Search for the cell housing the specified text and yield its (x, y) center coordinate. 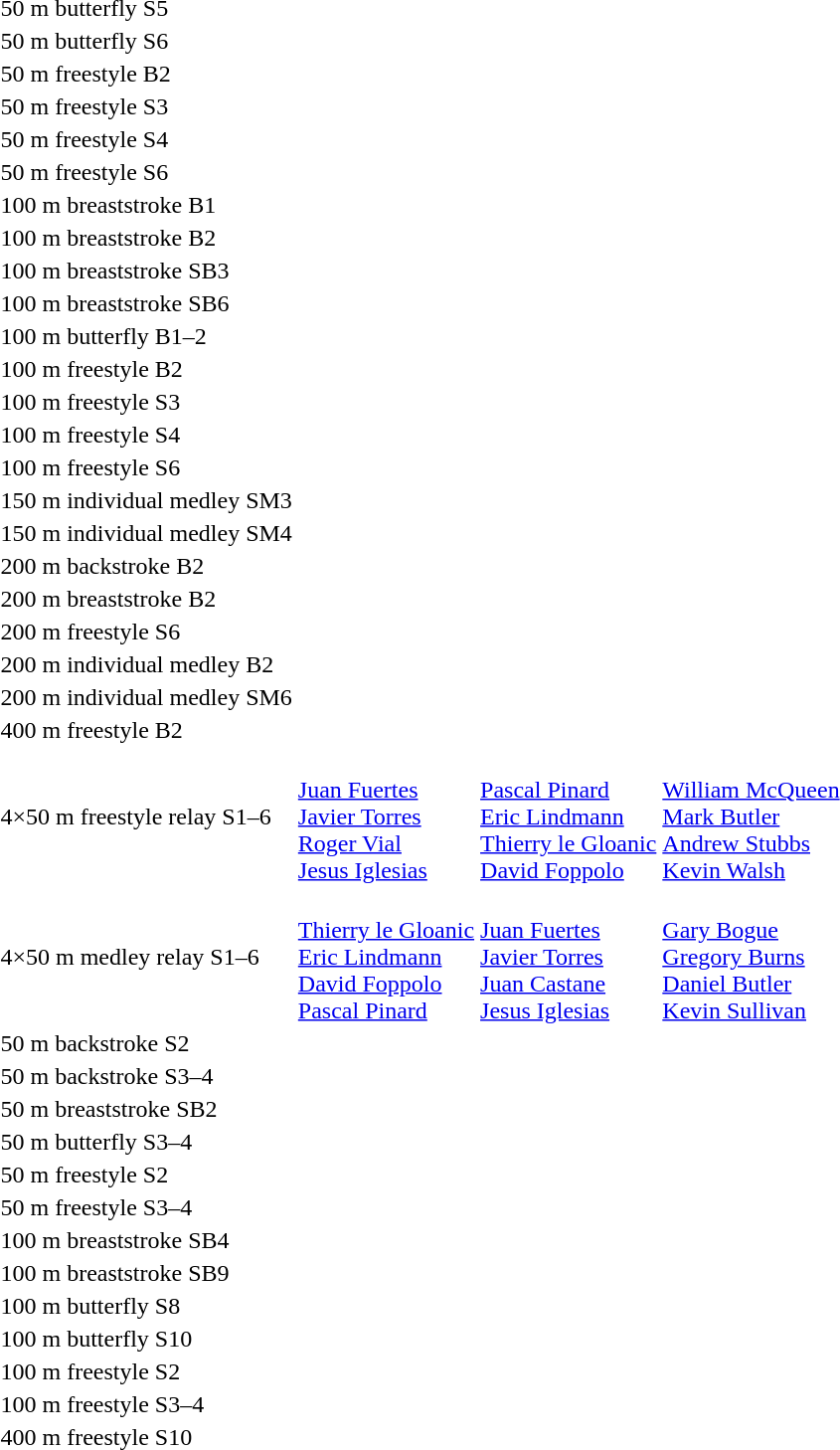
Juan Fuertes Javier Torres Juan Castane Jesus Iglesias (569, 957)
Pascal Pinard Eric Lindmann Thierry le Gloanic David Foppolo (569, 816)
Thierry le Gloanic Eric Lindmann David Foppolo Pascal Pinard (386, 957)
Juan Fuertes Javier Torres Roger Vial Jesus Iglesias (386, 816)
